For the text-containing cell, return its midpoint in [x, y] coordinate format. 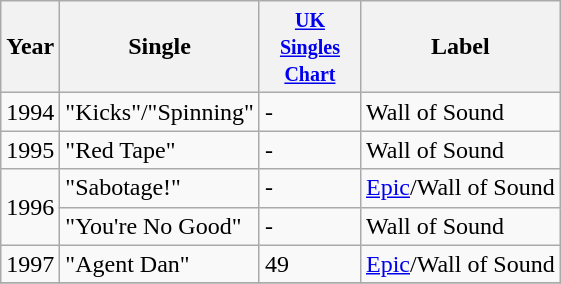
1995 [30, 150]
"Sabotage!" [160, 188]
"You're No Good" [160, 226]
49 [310, 264]
"Red Tape" [160, 150]
"Agent Dan" [160, 264]
Year [30, 47]
UK Singles Chart [310, 47]
Label [460, 47]
1994 [30, 112]
Single [160, 47]
1996 [30, 207]
1997 [30, 264]
"Kicks"/"Spinning" [160, 112]
